Detect which cell encompasses the target text, then output its (x, y) center coordinate. 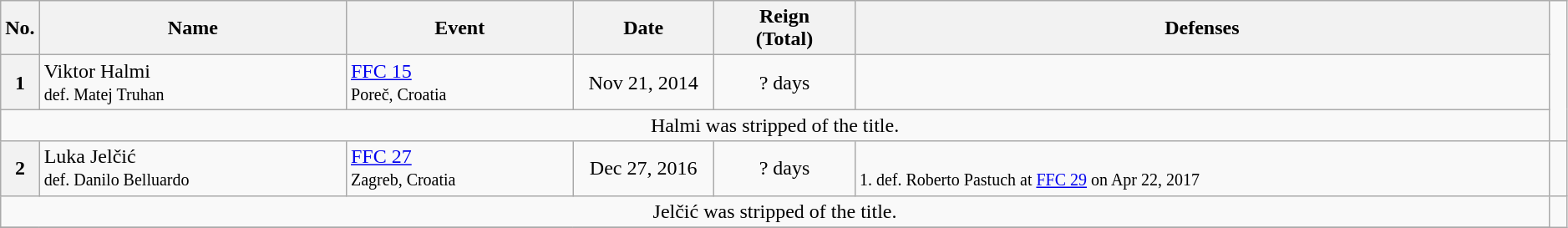
1 (20, 82)
No. (20, 28)
Defenses (1201, 28)
Dec 27, 2016 (643, 169)
Viktor Halmidef. Matej Truhan (192, 82)
Luka Jelčićdef. Danilo Belluardo (192, 169)
Reign(Total) (785, 28)
Event (459, 28)
1. def. Roberto Pastuch at FFC 29 on Apr 22, 2017 (1201, 169)
FFC 15Poreč, Croatia (459, 82)
Jelčić was stripped of the title. (775, 211)
Halmi was stripped of the title. (775, 125)
Name (192, 28)
Date (643, 28)
Nov 21, 2014 (643, 82)
FFC 27Zagreb, Croatia (459, 169)
2 (20, 169)
